Determine the (x, y) coordinate at the center of the cell enclosing the given text.  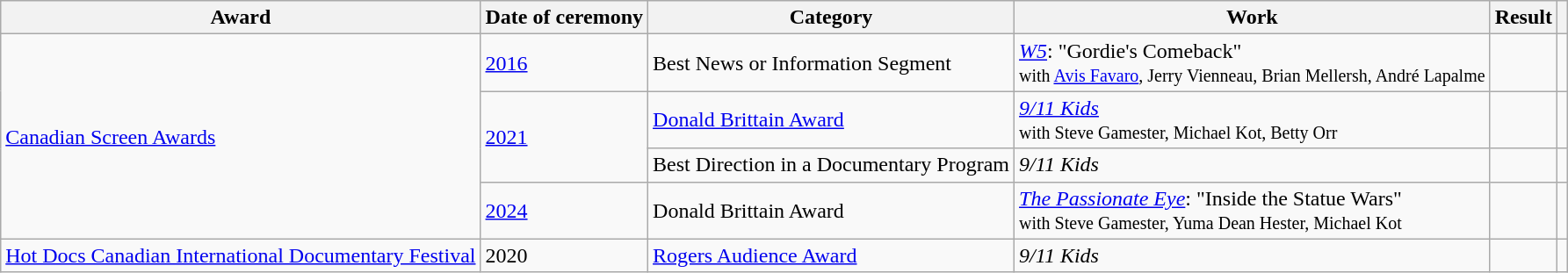
Best News or Information Segment (831, 63)
Work (1253, 18)
Result (1523, 18)
2020 (564, 255)
The Passionate Eye: "Inside the Statue Wars"with Steve Gamester, Yuma Dean Hester, Michael Kot (1253, 211)
Rogers Audience Award (831, 255)
W5: "Gordie's Comeback"with Avis Favaro, Jerry Vienneau, Brian Mellersh, André Lapalme (1253, 63)
Canadian Screen Awards (241, 137)
Hot Docs Canadian International Documentary Festival (241, 255)
Date of ceremony (564, 18)
Category (831, 18)
9/11 Kidswith Steve Gamester, Michael Kot, Betty Orr (1253, 119)
Best Direction in a Documentary Program (831, 165)
Award (241, 18)
2024 (564, 211)
2021 (564, 137)
2016 (564, 63)
